Pinpoint the cell where the given text exists, returning its (x, y) midpoint coordinate. 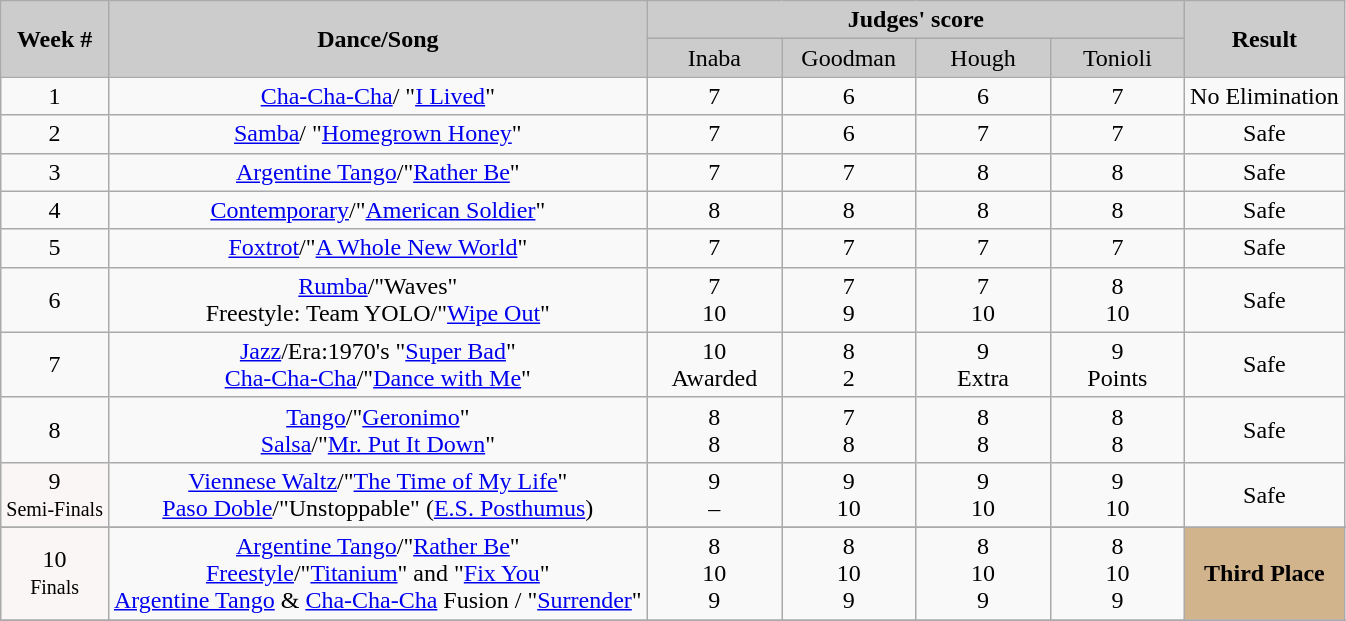
Third Place (1265, 573)
Foxtrot/"A Whole New World" (378, 248)
Dance/Song (378, 39)
Argentine Tango/"Rather Be" (378, 172)
Samba/ "Homegrown Honey" (378, 134)
No Elimination (1265, 96)
2 (55, 134)
4 (55, 210)
Result (1265, 39)
9 – (714, 494)
Jazz/Era:1970's "Super Bad" Cha-Cha-Cha/"Dance with Me" (378, 364)
Cha-Cha-Cha/ "I Lived" (378, 96)
Week # (55, 39)
5 (55, 248)
Tonioli (1117, 58)
Rumba/"Waves" Freestyle: Team YOLO/"Wipe Out" (378, 300)
8 2 (849, 364)
Contemporary/"American Soldier" (378, 210)
88 (1117, 430)
10Awarded (714, 364)
7 9 (849, 300)
3 (55, 172)
Goodman (849, 58)
9Points (1117, 364)
8 10 (1117, 300)
Hough (983, 58)
Inaba (714, 58)
Judges' score (916, 20)
10Finals (55, 573)
7 8 (849, 430)
Tango/"Geronimo" Salsa/"Mr. Put It Down" (378, 430)
Argentine Tango/"Rather Be" Freestyle/"Titanium" and "Fix You" Argentine Tango & Cha-Cha-Cha Fusion / "Surrender" (378, 573)
Viennese Waltz/"The Time of My Life" Paso Doble/"Unstoppable" (E.S. Posthumus) (378, 494)
9Extra (983, 364)
1 (55, 96)
9Semi-Finals (55, 494)
